Find where the given text appears and provide that cell's center as [X, Y] coordinate. 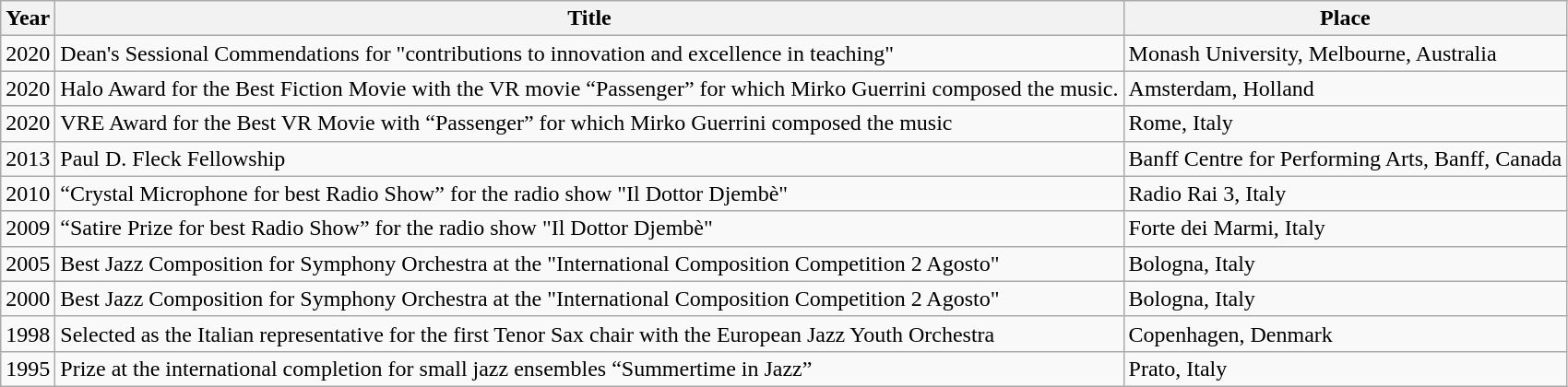
Monash University, Melbourne, Australia [1345, 53]
Rome, Italy [1345, 123]
1998 [28, 334]
Banff Centre for Performing Arts, Banff, Canada [1345, 158]
Selected as the Italian representative for the first Tenor Sax chair with the European Jazz Youth Orchestra [589, 334]
2009 [28, 229]
Prato, Italy [1345, 369]
“Crystal Microphone for best Radio Show” for the radio show "Il Dottor Djembè" [589, 193]
Copenhagen, Denmark [1345, 334]
2010 [28, 193]
Forte dei Marmi, Italy [1345, 229]
1995 [28, 369]
Paul D. Fleck Fellowship [589, 158]
Prize at the international completion for small jazz ensembles “Summertime in Jazz” [589, 369]
Place [1345, 18]
Amsterdam, Holland [1345, 88]
“Satire Prize for best Radio Show” for the radio show "Il Dottor Djembè" [589, 229]
Dean's Sessional Commendations for "contributions to innovation and excellence in teaching" [589, 53]
Year [28, 18]
Radio Rai 3, Italy [1345, 193]
Halo Award for the Best Fiction Movie with the VR movie “Passenger” for which Mirko Guerrini composed the music. [589, 88]
VRE Award for the Best VR Movie with “Passenger” for which Mirko Guerrini composed the music [589, 123]
2000 [28, 299]
2013 [28, 158]
2005 [28, 264]
Title [589, 18]
